Identify which cell holds the provided text, then report its [x, y] central coordinate. 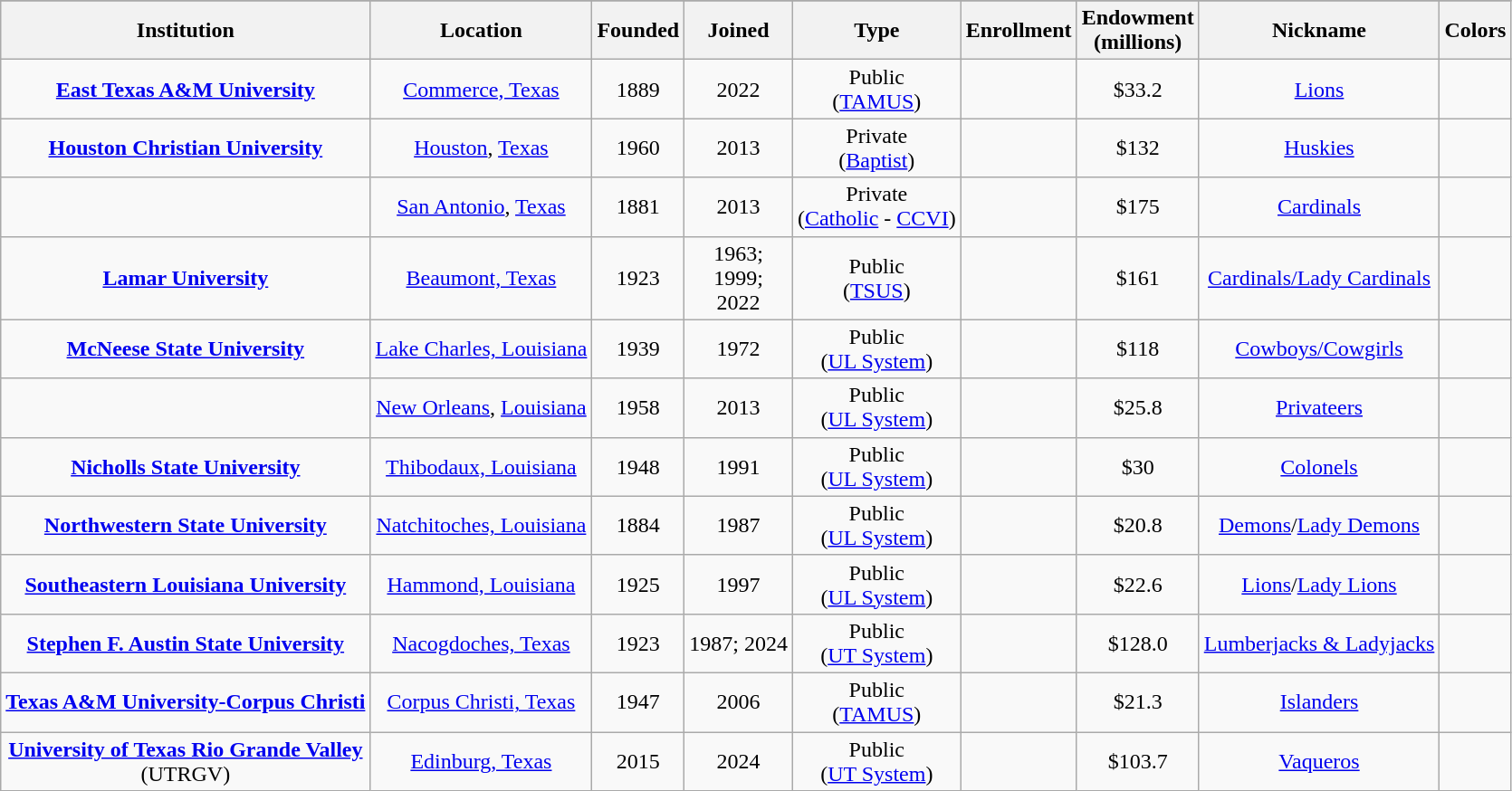
Vaqueros [1319, 760]
1958 [638, 407]
1939 [638, 349]
$161 [1137, 278]
East Texas A&M University [186, 89]
Location [482, 31]
1997 [739, 585]
1884 [638, 525]
Privateers [1319, 407]
Lions [1319, 89]
Lamar University [186, 278]
Houston Christian University [186, 148]
$20.8 [1137, 525]
Northwestern State University [186, 525]
Enrollment [1019, 31]
2022 [739, 89]
Cardinals [1319, 206]
Lake Charles, Louisiana [482, 349]
$175 [1137, 206]
$25.8 [1137, 407]
Edinburg, Texas [482, 760]
Endowment(millions) [1137, 31]
Joined [739, 31]
2024 [739, 760]
$128.0 [1137, 643]
Nickname [1319, 31]
Natchitoches, Louisiana [482, 525]
1889 [638, 89]
Nicholls State University [186, 467]
San Antonio, Texas [482, 206]
$21.3 [1137, 702]
2006 [739, 702]
Lions/Lady Lions [1319, 585]
Private(Baptist) [876, 148]
1987 [739, 525]
Nacogdoches, Texas [482, 643]
Founded [638, 31]
1881 [638, 206]
Cowboys/Cowgirls [1319, 349]
1963;1999;2022 [739, 278]
Huskies [1319, 148]
1991 [739, 467]
Hammond, Louisiana [482, 585]
1947 [638, 702]
1948 [638, 467]
Thibodaux, Louisiana [482, 467]
$103.7 [1137, 760]
1925 [638, 585]
Institution [186, 31]
Corpus Christi, Texas [482, 702]
$22.6 [1137, 585]
Type [876, 31]
Lumberjacks & Ladyjacks [1319, 643]
Islanders [1319, 702]
Cardinals/Lady Cardinals [1319, 278]
Houston, Texas [482, 148]
$118 [1137, 349]
1960 [638, 148]
Colors [1476, 31]
Demons/Lady Demons [1319, 525]
University of Texas Rio Grande Valley(UTRGV) [186, 760]
Stephen F. Austin State University [186, 643]
Commerce, Texas [482, 89]
1987; 2024 [739, 643]
Beaumont, Texas [482, 278]
Public(TSUS) [876, 278]
2015 [638, 760]
Private(Catholic - CCVI) [876, 206]
1972 [739, 349]
McNeese State University [186, 349]
$132 [1137, 148]
$30 [1137, 467]
New Orleans, Louisiana [482, 407]
Texas A&M University-Corpus Christi [186, 702]
$33.2 [1137, 89]
Colonels [1319, 467]
Southeastern Louisiana University [186, 585]
